Detect which cell encompasses the target text, then output its [X, Y] center coordinate. 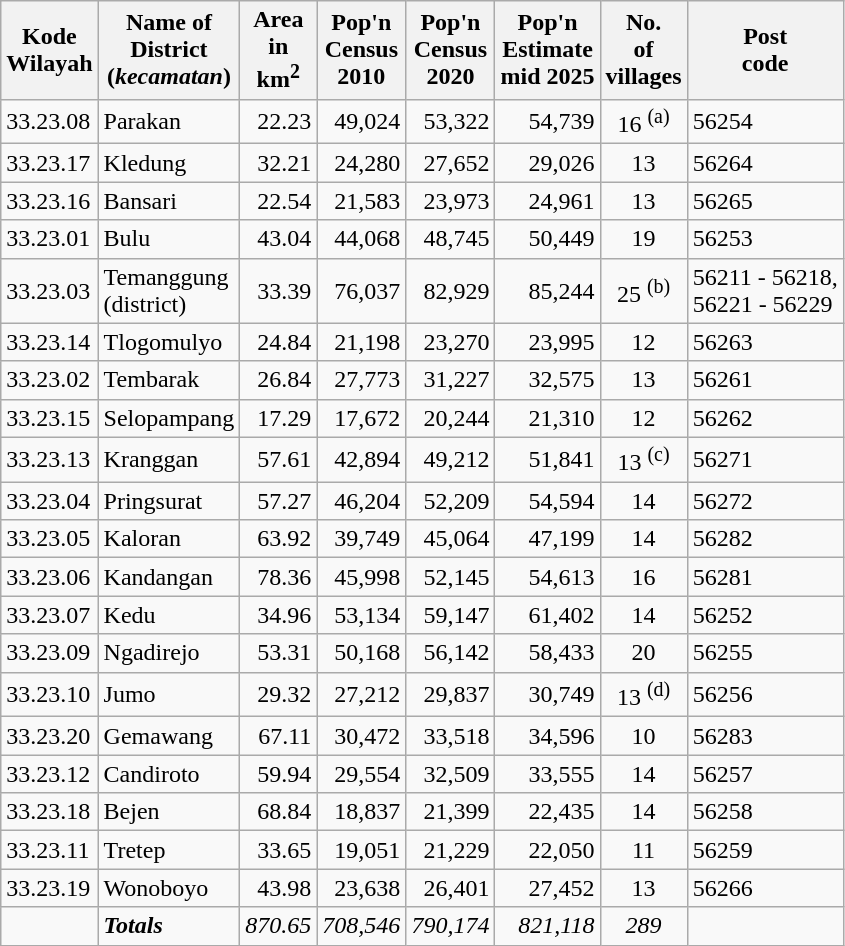
Totals [169, 926]
33.23.09 [50, 653]
Jumo [169, 694]
33.23.19 [50, 888]
19,051 [362, 850]
Kranggan [169, 460]
32,575 [548, 380]
53,322 [450, 122]
Postcode [765, 50]
67.11 [278, 736]
13 (c) [644, 460]
33.23.07 [50, 615]
56252 [765, 615]
46,204 [362, 501]
22,435 [548, 812]
22,050 [548, 850]
27,452 [548, 888]
51,841 [548, 460]
68.84 [278, 812]
56259 [765, 850]
59.94 [278, 774]
Parakan [169, 122]
Ngadirejo [169, 653]
Kaloran [169, 539]
56265 [765, 201]
54,594 [548, 501]
21,310 [548, 418]
52,145 [450, 577]
Pop'nCensus2010 [362, 50]
821,118 [548, 926]
43.04 [278, 239]
33.23.13 [50, 460]
24,280 [362, 163]
Tretep [169, 850]
82,929 [450, 290]
Bansari [169, 201]
24.84 [278, 342]
27,773 [362, 380]
33.23.15 [50, 418]
56256 [765, 694]
54,739 [548, 122]
Wonoboyo [169, 888]
45,064 [450, 539]
24,961 [548, 201]
57.27 [278, 501]
Kledung [169, 163]
29,554 [362, 774]
63.92 [278, 539]
25 (b) [644, 290]
56281 [765, 577]
33,518 [450, 736]
53.31 [278, 653]
13 (d) [644, 694]
31,227 [450, 380]
21,229 [450, 850]
23,638 [362, 888]
33.23.11 [50, 850]
33.23.04 [50, 501]
44,068 [362, 239]
790,174 [450, 926]
Pop'nEstimatemid 2025 [548, 50]
33.23.18 [50, 812]
21,198 [362, 342]
85,244 [548, 290]
56272 [765, 501]
56262 [765, 418]
33.23.12 [50, 774]
56254 [765, 122]
76,037 [362, 290]
16 (a) [644, 122]
58,433 [548, 653]
49,024 [362, 122]
29,837 [450, 694]
52,209 [450, 501]
Pringsurat [169, 501]
30,472 [362, 736]
56266 [765, 888]
Kode Wilayah [50, 50]
56271 [765, 460]
22.54 [278, 201]
49,212 [450, 460]
33.23.17 [50, 163]
23,995 [548, 342]
33.23.10 [50, 694]
Selopampang [169, 418]
17.29 [278, 418]
11 [644, 850]
Kedu [169, 615]
Pop'nCensus2020 [450, 50]
45,998 [362, 577]
56282 [765, 539]
57.61 [278, 460]
20,244 [450, 418]
32.21 [278, 163]
56257 [765, 774]
33.23.06 [50, 577]
21,399 [450, 812]
23,973 [450, 201]
19 [644, 239]
50,168 [362, 653]
Tembarak [169, 380]
30,749 [548, 694]
56258 [765, 812]
56283 [765, 736]
33.65 [278, 850]
Candiroto [169, 774]
42,894 [362, 460]
56253 [765, 239]
56261 [765, 380]
39,749 [362, 539]
Bejen [169, 812]
50,449 [548, 239]
59,147 [450, 615]
18,837 [362, 812]
33.23.08 [50, 122]
33.23.16 [50, 201]
33.23.20 [50, 736]
26,401 [450, 888]
53,134 [362, 615]
29.32 [278, 694]
33.23.03 [50, 290]
Temanggung (district) [169, 290]
27,652 [450, 163]
289 [644, 926]
20 [644, 653]
56,142 [450, 653]
17,672 [362, 418]
Gemawang [169, 736]
Bulu [169, 239]
33.23.02 [50, 380]
56264 [765, 163]
54,613 [548, 577]
56263 [765, 342]
33.23.14 [50, 342]
22.23 [278, 122]
708,546 [362, 926]
56211 - 56218,56221 - 56229 [765, 290]
33.23.01 [50, 239]
Area inkm2 [278, 50]
33.39 [278, 290]
Tlogomulyo [169, 342]
10 [644, 736]
Kandangan [169, 577]
21,583 [362, 201]
27,212 [362, 694]
33,555 [548, 774]
32,509 [450, 774]
78.36 [278, 577]
33.23.05 [50, 539]
47,199 [548, 539]
Name ofDistrict(kecamatan) [169, 50]
61,402 [548, 615]
43.98 [278, 888]
26.84 [278, 380]
29,026 [548, 163]
34,596 [548, 736]
56255 [765, 653]
23,270 [450, 342]
870.65 [278, 926]
34.96 [278, 615]
No.ofvillages [644, 50]
16 [644, 577]
48,745 [450, 239]
